Determine the [x, y] coordinate at the center of the cell enclosing the given text.  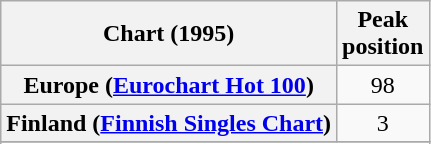
Peakposition [383, 34]
Chart (1995) [169, 34]
Europe (Eurochart Hot 100) [169, 85]
3 [383, 123]
Finland (Finnish Singles Chart) [169, 123]
98 [383, 85]
